Capture the cell that displays the provided text and extract its (X, Y) central coordinate. 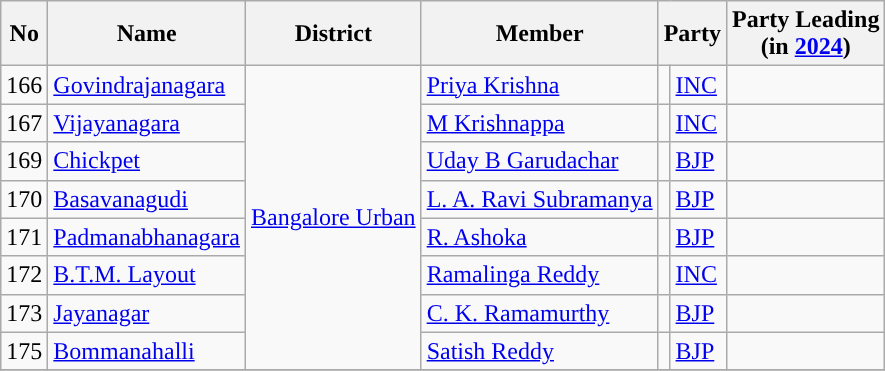
B.T.M. Layout (147, 275)
Ramalinga Reddy (540, 275)
Govindrajanagara (147, 85)
169 (24, 161)
Name (147, 34)
175 (24, 351)
Priya Krishna (540, 85)
Satish Reddy (540, 351)
No (24, 34)
171 (24, 237)
Chickpet (147, 161)
Vijayanagara (147, 123)
167 (24, 123)
173 (24, 313)
Party (692, 34)
C. K. Ramamurthy (540, 313)
Uday B Garudachar (540, 161)
Party Leading(in 2024) (806, 34)
Member (540, 34)
Basavanagudi (147, 199)
Bangalore Urban (333, 218)
Jayanagar (147, 313)
M Krishnappa (540, 123)
District (333, 34)
170 (24, 199)
L. A. Ravi Subramanya (540, 199)
172 (24, 275)
R. Ashoka (540, 237)
166 (24, 85)
Padmanabhanagara (147, 237)
Bommanahalli (147, 351)
